Return the [X, Y] coordinate for the center point of the cell that contains the specified text.  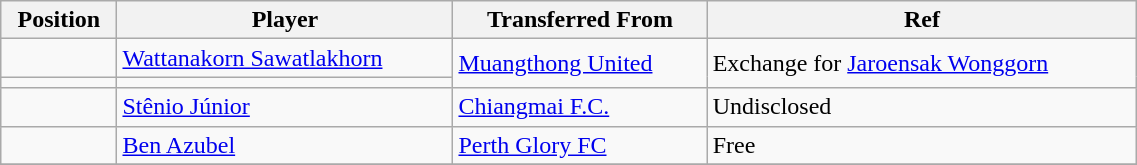
Player [285, 20]
Exchange for Jaroensak Wonggorn [922, 64]
Stênio Júnior [285, 107]
Perth Glory FC [580, 145]
Transferred From [580, 20]
Chiangmai F.C. [580, 107]
Ref [922, 20]
Free [922, 145]
Ben Azubel [285, 145]
Position [59, 20]
Undisclosed [922, 107]
Wattanakorn Sawatlakhorn [285, 58]
Muangthong United [580, 64]
